Extract the (X, Y) coordinate from the center of the cell holding the provided text.  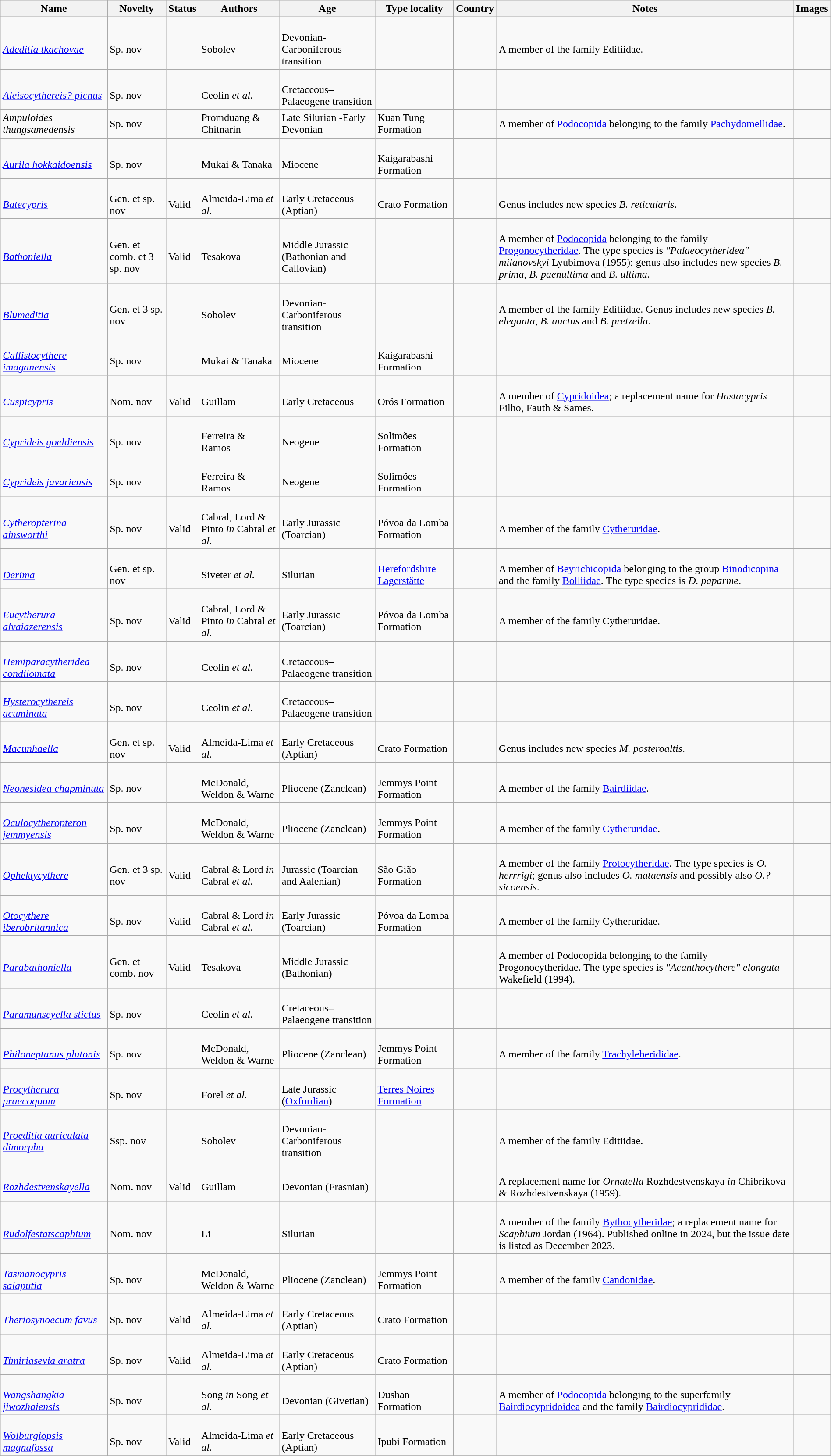
A member of the family Trachyleberididae. (645, 1048)
A member of the family Candonidae. (645, 1274)
Hysterocythereis acuminata (54, 702)
Middle Jurassic (Bathonian and Callovian) (327, 251)
Blumeditia (54, 309)
Late Silurian -Early Devonian (327, 124)
Jurassic (Toarcian and Aalenian) (327, 869)
Middle Jurassic (Bathonian) (327, 962)
Cuspicypris (54, 395)
Tasmanocypris salaputia (54, 1274)
Cytheropterina ainsworthi (54, 523)
Rozhdestvenskayella (54, 1181)
Cyprideis goeldiensis (54, 436)
A member of Beyrichicopida belonging to the group Binodicopina and the family Bolliidae. The type species is D. paparme. (645, 569)
Aurila hokkaidoensis (54, 158)
Promduang & Chitnarin (239, 124)
Philoneptunus plutonis (54, 1048)
Eucytherura alvaiazerensis (54, 616)
Procytherura praecoquum (54, 1089)
Ophektycythere (54, 869)
Rudolfestatscaphium (54, 1228)
A member of the family Bairdiidae. (645, 783)
Terres Noires Formation (415, 1089)
Status (182, 9)
Callistocythere imaganensis (54, 355)
Hemiparacytheridea condilomata (54, 662)
Wangshangkia jiwozhaiensis (54, 1395)
Oculocytheropteron jemmyensis (54, 823)
Proeditia auriculata dimorpha (54, 1135)
A member of the family Protocytheridae. The type species is O. herrrigi; genus also includes O. mataensis and possibly also O.? sicoensis. (645, 869)
Type locality (415, 9)
Gen. et comb. nov (137, 962)
Genus includes new species M. posteroaltis. (645, 742)
Derima (54, 569)
Ssp. nov (137, 1135)
Name (54, 9)
A member of Podocopida belonging to the family Progonocytheridae. The type species is "Acanthocythere" elongata Wakefield (1994). (645, 962)
Otocythere iberobritannica (54, 915)
A member of Podocopida belonging to the superfamily Bairdiocypridoidea and the family Bairdiocyprididae. (645, 1395)
A member of Podocopida belonging to the family Pachydomellidae. (645, 124)
Country (475, 9)
Forel et al. (239, 1089)
Paramunseyella stictus (54, 1008)
Gen. et comb. et 3 sp. nov (137, 251)
Cyprideis javariensis (54, 476)
A member of the family Editiidae. Genus includes new species B. eleganta, B. auctus and B. pretzella. (645, 309)
Timiriasevia aratra (54, 1355)
Bathoniella (54, 251)
Ampuloides thungsamedensis (54, 124)
Song in Song et al. (239, 1395)
A member of Cypridoidea; a replacement name for Hastacypris Filho, Fauth & Sames. (645, 395)
Batecypris (54, 199)
Novelty (137, 9)
Siveter et al. (239, 569)
Kuan Tung Formation (415, 124)
Theriosynoecum favus (54, 1314)
Orós Formation (415, 395)
Genus includes new species B. reticularis. (645, 199)
Images (812, 9)
Wolburgiopsis magnafossa (54, 1435)
Dushan Formation (415, 1395)
Neonesidea chapminuta (54, 783)
Late Jurassic (Oxfordian) (327, 1089)
A replacement name for Ornatella Rozhdestvenskaya in Chibrikova & Rozhdestvenskaya (1959). (645, 1181)
São Gião Formation (415, 869)
Herefordshire Lagerstätte (415, 569)
Devonian (Frasnian) (327, 1181)
Early Cretaceous (327, 395)
Parabathoniella (54, 962)
Adeditia tkachovae (54, 43)
Ipubi Formation (415, 1435)
Devonian (Givetian) (327, 1395)
Age (327, 9)
Macunhaella (54, 742)
Aleisocythereis? picnus (54, 89)
Authors (239, 9)
Notes (645, 9)
Li (239, 1228)
